Locate the cell with the specified text and output its [x, y] center coordinate. 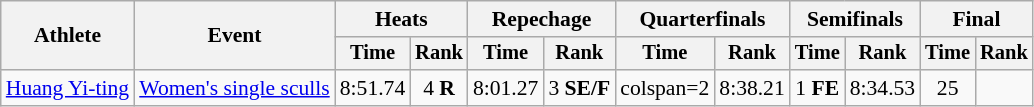
8:34.53 [882, 88]
3 SE/F [579, 88]
Quarterfinals [702, 19]
Repechage [542, 19]
Athlete [68, 36]
8:01.27 [506, 88]
8:51.74 [372, 88]
8:38.21 [752, 88]
1 FE [818, 88]
Event [234, 36]
Huang Yi-ting [68, 88]
colspan=2 [664, 88]
Semifinals [855, 19]
Final [976, 19]
Women's single sculls [234, 88]
25 [948, 88]
4 R [439, 88]
Heats [402, 19]
